Detect which cell encompasses the target text, then output its (x, y) center coordinate. 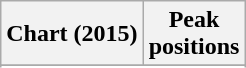
Chart (2015) (72, 34)
Peakpositions (194, 34)
